Search for the cell housing the specified text and yield its [X, Y] center coordinate. 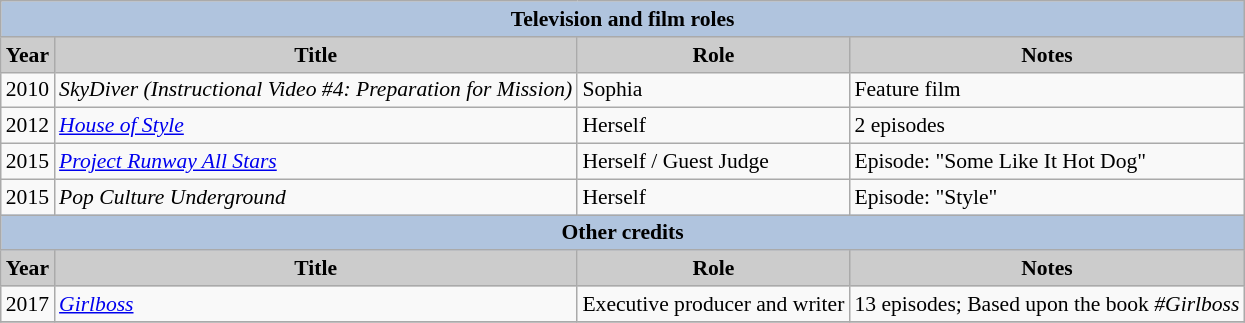
House of Style [316, 126]
SkyDiver (Instructional Video #4: Preparation for Mission) [316, 90]
Girlboss [316, 304]
Episode: "Style" [1046, 197]
Sophia [713, 90]
Herself / Guest Judge [713, 162]
Other credits [623, 233]
Feature film [1046, 90]
2017 [28, 304]
Executive producer and writer [713, 304]
Television and film roles [623, 19]
2012 [28, 126]
2 episodes [1046, 126]
Episode: "Some Like It Hot Dog" [1046, 162]
Pop Culture Underground [316, 197]
Project Runway All Stars [316, 162]
13 episodes; Based upon the book #Girlboss [1046, 304]
2010 [28, 90]
